Provide the [X, Y] coordinate of the cell's center where the given text is located.  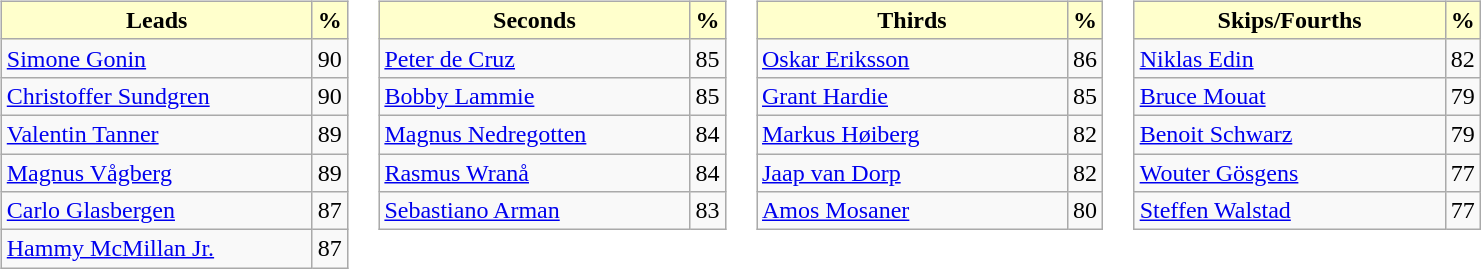
Amos Mosaner [912, 211]
Thirds [912, 20]
Hammy McMillan Jr. [156, 249]
Rasmus Wranå [534, 173]
Steffen Walstad [1290, 211]
Niklas Edin [1290, 58]
Valentin Tanner [156, 134]
80 [1086, 211]
Markus Høiberg [912, 134]
Magnus Vågberg [156, 173]
86 [1086, 58]
Benoit Schwarz [1290, 134]
Grant Hardie [912, 96]
Bruce Mouat [1290, 96]
Magnus Nedregotten [534, 134]
Bobby Lammie [534, 96]
83 [708, 211]
Seconds [534, 20]
Oskar Eriksson [912, 58]
Simone Gonin [156, 58]
Peter de Cruz [534, 58]
Skips/Fourths [1290, 20]
Jaap van Dorp [912, 173]
Sebastiano Arman [534, 211]
Wouter Gösgens [1290, 173]
Leads [156, 20]
Christoffer Sundgren [156, 96]
Carlo Glasbergen [156, 211]
